Capture the cell that displays the provided text and extract its [x, y] central coordinate. 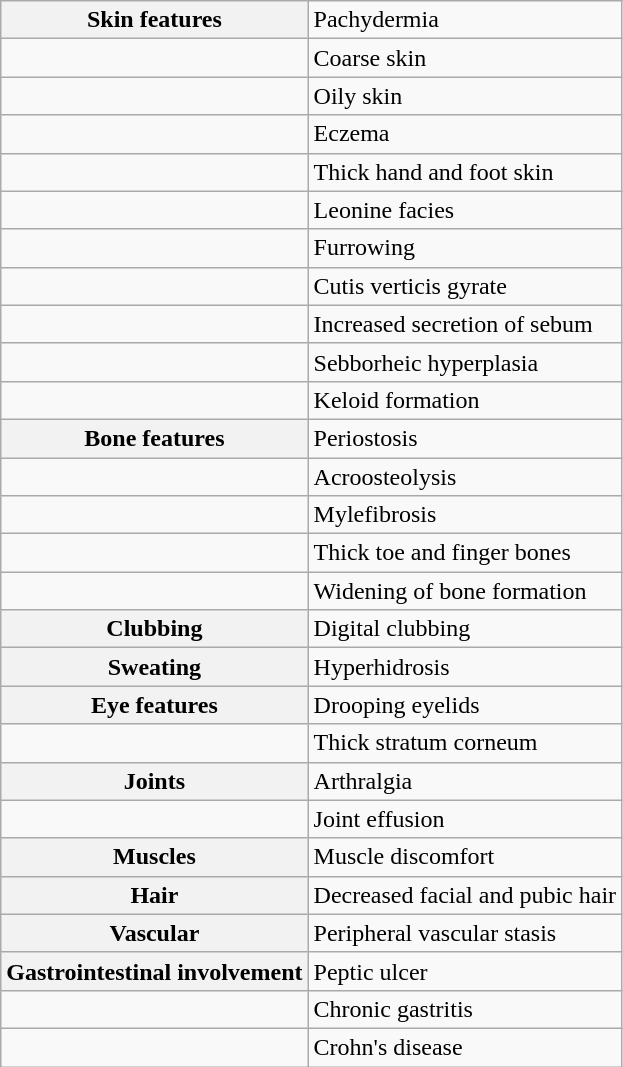
Periostosis [465, 438]
Peptic ulcer [465, 971]
Muscle discomfort [465, 857]
Arthralgia [465, 781]
Peripheral vascular stasis [465, 933]
Oily skin [465, 96]
Clubbing [154, 629]
Mylefibrosis [465, 515]
Muscles [154, 857]
Vascular [154, 933]
Drooping eyelids [465, 705]
Increased secretion of sebum [465, 324]
Acroosteolysis [465, 477]
Cutis verticis gyrate [465, 286]
Leonine facies [465, 210]
Gastrointestinal involvement [154, 971]
Thick stratum corneum [465, 743]
Thick toe and finger bones [465, 553]
Bone features [154, 438]
Eczema [465, 134]
Furrowing [465, 248]
Thick hand and foot skin [465, 172]
Hyperhidrosis [465, 667]
Chronic gastritis [465, 1009]
Crohn's disease [465, 1047]
Sebborheic hyperplasia [465, 362]
Keloid formation [465, 400]
Decreased facial and pubic hair [465, 895]
Hair [154, 895]
Skin features [154, 20]
Pachydermia [465, 20]
Joints [154, 781]
Digital clubbing [465, 629]
Widening of bone formation [465, 591]
Sweating [154, 667]
Coarse skin [465, 58]
Eye features [154, 705]
Joint effusion [465, 819]
